From the cell containing the given text, extract its center point as [x, y] coordinate. 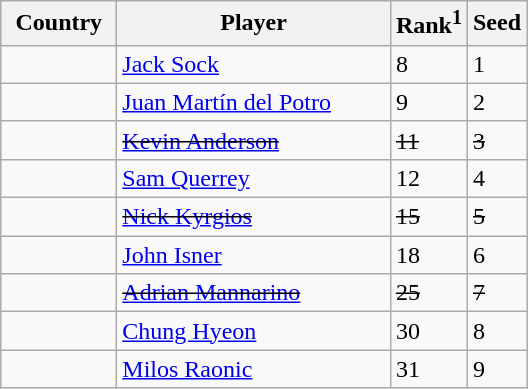
Seed [496, 24]
Nick Kyrgios [254, 217]
3 [496, 140]
6 [496, 255]
4 [496, 178]
31 [428, 369]
Jack Sock [254, 64]
Kevin Anderson [254, 140]
John Isner [254, 255]
18 [428, 255]
Juan Martín del Potro [254, 102]
2 [496, 102]
Adrian Mannarino [254, 293]
Country [59, 24]
12 [428, 178]
5 [496, 217]
Sam Querrey [254, 178]
7 [496, 293]
Rank1 [428, 24]
Chung Hyeon [254, 331]
15 [428, 217]
Player [254, 24]
Milos Raonic [254, 369]
25 [428, 293]
11 [428, 140]
1 [496, 64]
30 [428, 331]
